For the text-containing cell, return its midpoint in (x, y) coordinate format. 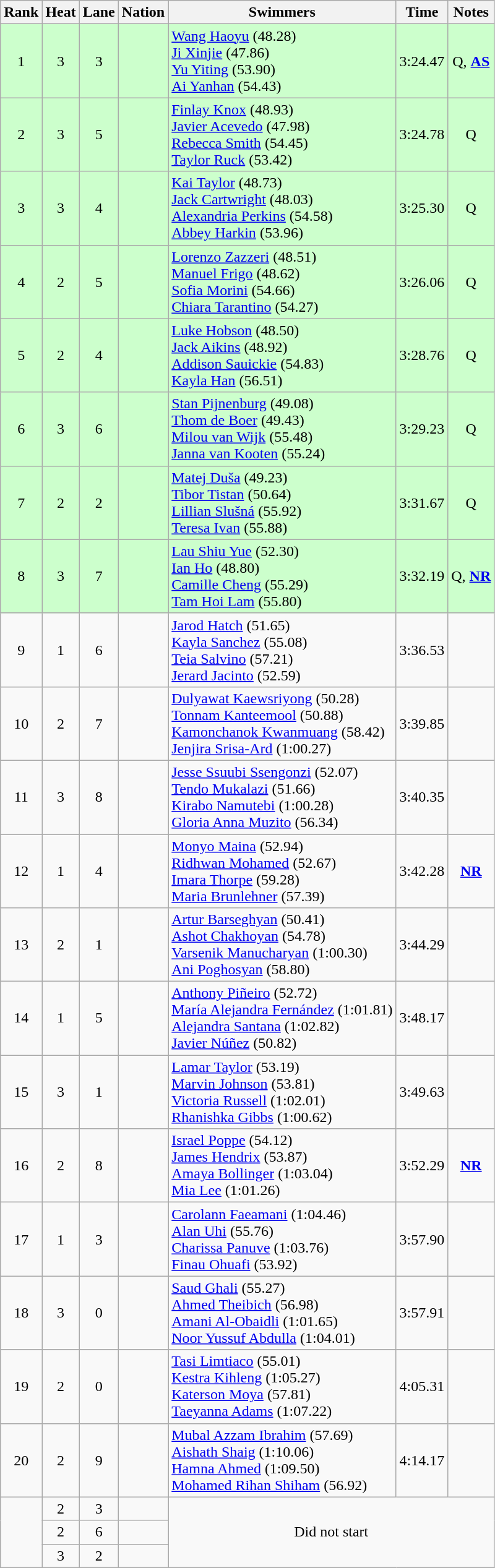
11 (21, 797)
3:48.17 (422, 1018)
Mubal Azzam Ibrahim (57.69)Aishath Shaig (1:10.06)Hamna Ahmed (1:09.50)Mohamed Rihan Shiham (56.92) (282, 1460)
Nation (143, 12)
15 (21, 1092)
Monyo Maina (52.94)Ridhwan Mohamed (52.67)Imara Thorpe (59.28)Maria Brunlehner (57.39) (282, 871)
Rank (21, 12)
Anthony Piñeiro (52.72)María Alejandra Fernández (1:01.81)Alejandra Santana (1:02.82)Javier Núñez (50.82) (282, 1018)
3:49.63 (422, 1092)
3:32.19 (422, 576)
4:05.31 (422, 1387)
Q, AS (471, 61)
Luke Hobson (48.50)Jack Aikins (48.92)Addison Sauickie (54.83)Kayla Han (56.51) (282, 355)
Swimmers (282, 12)
Artur Barseghyan (50.41)Ashot Chakhoyan (54.78)Varsenik Manucharyan (1:00.30)Ani Poghosyan (58.80) (282, 945)
18 (21, 1313)
Tasi Limtiaco (55.01)Kestra Kihleng (1:05.27)Katerson Moya (57.81)Taeyanna Adams (1:07.22) (282, 1387)
Stan Pijnenburg (49.08)Thom de Boer (49.43)Milou van Wijk (55.48)Janna van Kooten (55.24) (282, 429)
3:57.91 (422, 1313)
3:44.29 (422, 945)
Jesse Ssuubi Ssengonzi (52.07)Tendo Mukalazi (51.66)Kirabo Namutebi (1:00.28)Gloria Anna Muzito (56.34) (282, 797)
Q, NR (471, 576)
Heat (61, 12)
Israel Poppe (54.12)James Hendrix (53.87)Amaya Bollinger (1:03.04)Mia Lee (1:01.26) (282, 1165)
Finlay Knox (48.93)Javier Acevedo (47.98)Rebecca Smith (54.45)Taylor Ruck (53.42) (282, 135)
Carolann Faeamani (1:04.46)Alan Uhi (55.76)Charissa Panuve (1:03.76)Finau Ohuafi (53.92) (282, 1240)
3:24.78 (422, 135)
3:28.76 (422, 355)
19 (21, 1387)
3:40.35 (422, 797)
3:24.47 (422, 61)
3:31.67 (422, 502)
12 (21, 871)
3:57.90 (422, 1240)
13 (21, 945)
Lane (99, 12)
Matej Duša (49.23)Tibor Tistan (50.64)Lillian Slušná (55.92)Teresa Ivan (55.88) (282, 502)
3:25.30 (422, 208)
Dulyawat Kaewsriyong (50.28)Tonnam Kanteemool (50.88)Kamonchanok Kwanmuang (58.42)Jenjira Srisa-Ard (1:00.27) (282, 724)
17 (21, 1240)
Lau Shiu Yue (52.30)Ian Ho (48.80)Camille Cheng (55.29)Tam Hoi Lam (55.80) (282, 576)
Jarod Hatch (51.65)Kayla Sanchez (55.08)Teia Salvino (57.21)Jerard Jacinto (52.59) (282, 649)
3:26.06 (422, 282)
20 (21, 1460)
3:52.29 (422, 1165)
Saud Ghali (55.27)Ahmed Theibich (56.98)Amani Al-Obaidli (1:01.65)Noor Yussuf Abdulla (1:04.01) (282, 1313)
Lamar Taylor (53.19)Marvin Johnson (53.81)Victoria Russell (1:02.01)Rhanishka Gibbs (1:00.62) (282, 1092)
3:42.28 (422, 871)
Kai Taylor (48.73)Jack Cartwright (48.03)Alexandria Perkins (54.58)Abbey Harkin (53.96) (282, 208)
3:39.85 (422, 724)
16 (21, 1165)
3:29.23 (422, 429)
10 (21, 724)
Wang Haoyu (48.28)Ji Xinjie (47.86)Yu Yiting (53.90)Ai Yanhan (54.43) (282, 61)
3:36.53 (422, 649)
Lorenzo Zazzeri (48.51)Manuel Frigo (48.62)Sofia Morini (54.66)Chiara Tarantino (54.27) (282, 282)
Did not start (332, 1532)
Time (422, 12)
Notes (471, 12)
14 (21, 1018)
4:14.17 (422, 1460)
